Locate the cell with the specified text and output its [x, y] center coordinate. 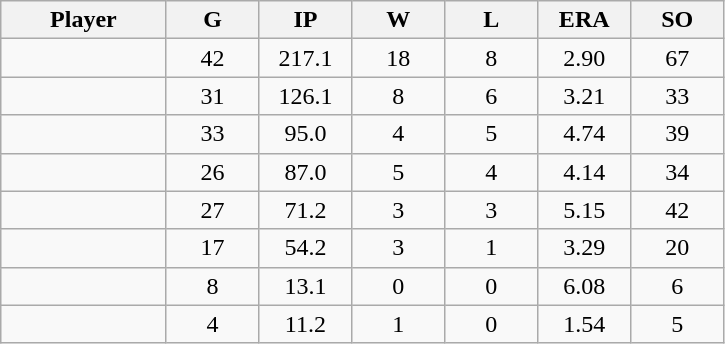
26 [212, 172]
20 [678, 248]
95.0 [306, 134]
G [212, 20]
4.74 [584, 134]
34 [678, 172]
11.2 [306, 324]
54.2 [306, 248]
Player [84, 20]
31 [212, 96]
L [492, 20]
17 [212, 248]
3.29 [584, 248]
18 [398, 58]
27 [212, 210]
SO [678, 20]
W [398, 20]
126.1 [306, 96]
ERA [584, 20]
3.21 [584, 96]
IP [306, 20]
71.2 [306, 210]
5.15 [584, 210]
4.14 [584, 172]
87.0 [306, 172]
2.90 [584, 58]
39 [678, 134]
67 [678, 58]
13.1 [306, 286]
1.54 [584, 324]
217.1 [306, 58]
6.08 [584, 286]
